Identify which cell holds the provided text, then report its [X, Y] central coordinate. 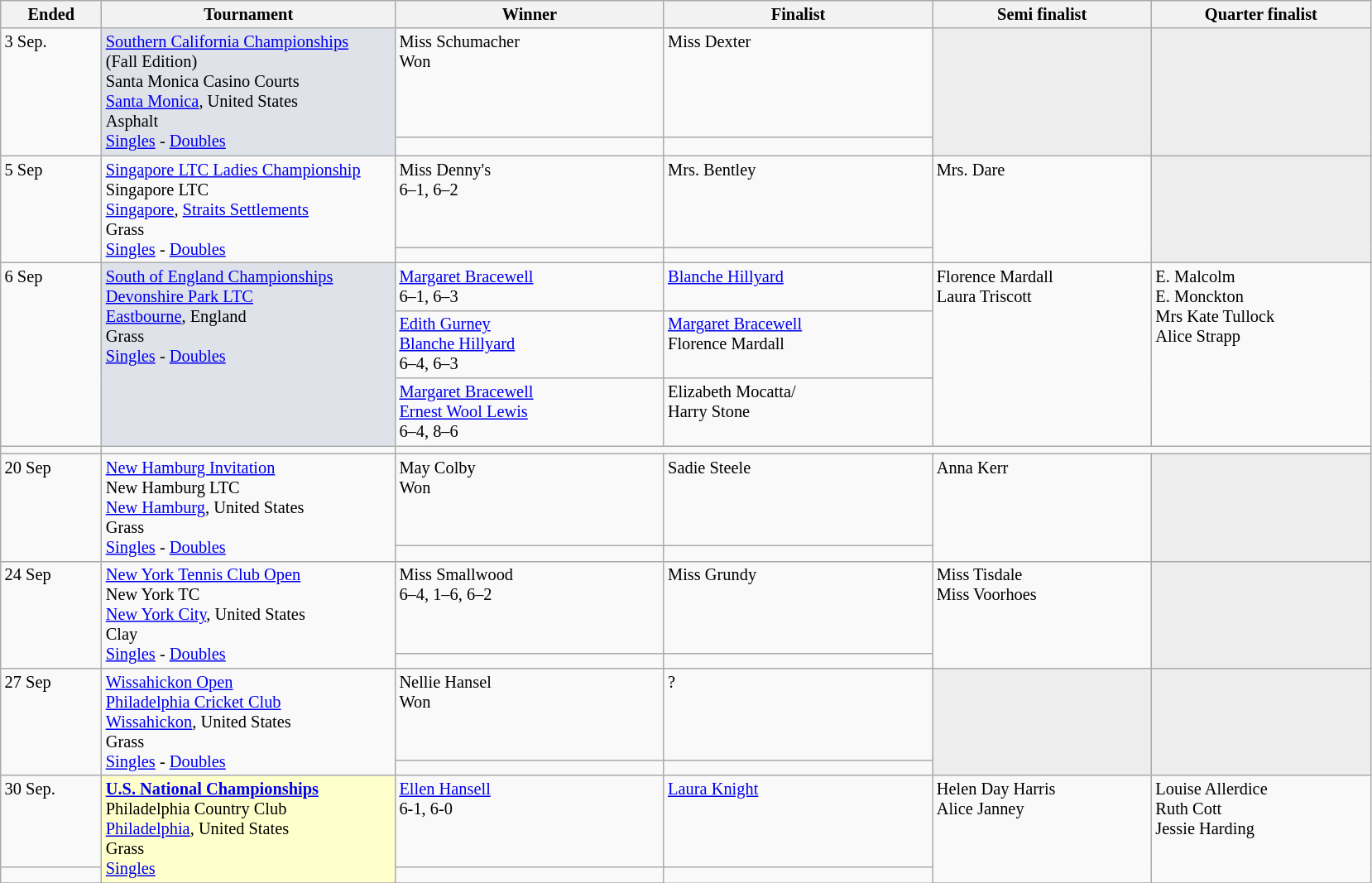
Mrs. Dare [1043, 209]
South of England ChampionshipsDevonshire Park LTCEastbourne, EnglandGrassSingles - Doubles [248, 354]
Elizabeth Mocatta/ Harry Stone [798, 412]
Southern California Championships(Fall Edition)Santa Monica Casino CourtsSanta Monica, United StatesAsphaltSingles - Doubles [248, 92]
24 Sep [51, 615]
Miss Smallwood6–4, 1–6, 6–2 [530, 607]
Blanche Hillyard [798, 286]
Nellie HanselWon [530, 713]
6 Sep [51, 354]
Laura Knight [798, 821]
Margaret Bracewell Florence Mardall [798, 344]
Finalist [798, 14]
Miss Denny's6–1, 6–2 [530, 202]
Ended [51, 14]
E. Malcolm E. MoncktonMrs Kate Tullock Alice Strapp [1261, 354]
Sadie Steele [798, 500]
Ellen Hansell6-1, 6-0 [530, 821]
3 Sep. [51, 92]
Tournament [248, 14]
Winner [530, 14]
5 Sep [51, 209]
New York Tennis Club OpenNew York TCNew York City, United StatesClaySingles - Doubles [248, 615]
Wissahickon OpenPhiladelphia Cricket ClubWissahickon, United StatesGrassSingles - Doubles [248, 722]
Miss SchumacherWon [530, 83]
Helen Day Harris Alice Janney [1043, 829]
Miss Grundy [798, 607]
Miss Tisdale Miss Voorhoes [1043, 615]
New Hamburg InvitationNew Hamburg LTC New Hamburg, United StatesGrassSingles - Doubles [248, 507]
U.S. National ChampionshipsPhiladelphia Country ClubPhiladelphia, United StatesGrassSingles [248, 829]
20 Sep [51, 507]
Florence Mardall Laura Triscott [1043, 354]
? [798, 713]
Semi finalist [1043, 14]
Louise Allerdice Ruth Cott Jessie Harding [1261, 829]
May ColbyWon [530, 500]
Edith Gurney Blanche Hillyard6–4, 6–3 [530, 344]
Anna Kerr [1043, 507]
Margaret Bracewell Ernest Wool Lewis 6–4, 8–6 [530, 412]
Mrs. Bentley [798, 202]
27 Sep [51, 722]
Margaret Bracewell6–1, 6–3 [530, 286]
30 Sep. [51, 821]
Singapore LTC Ladies ChampionshipSingapore LTCSingapore, Straits SettlementsGrassSingles - Doubles [248, 209]
Miss Dexter [798, 83]
Quarter finalist [1261, 14]
